Determine the [X, Y] coordinate at the center of the cell enclosing the given text.  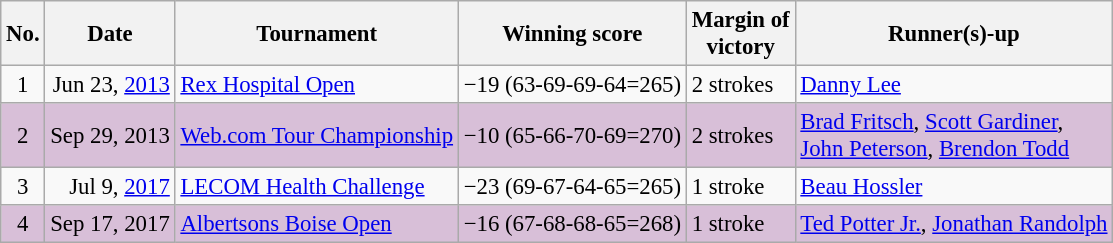
LECOM Health Challenge [316, 187]
3 [23, 187]
Rex Hospital Open [316, 85]
Tournament [316, 34]
4 [23, 224]
1 [23, 85]
Date [110, 34]
Sep 17, 2017 [110, 224]
Ted Potter Jr., Jonathan Randolph [954, 224]
Margin ofvictory [740, 34]
−16 (67-68-68-65=268) [572, 224]
Jul 9, 2017 [110, 187]
Sep 29, 2013 [110, 136]
Albertsons Boise Open [316, 224]
2 [23, 136]
Runner(s)-up [954, 34]
No. [23, 34]
Winning score [572, 34]
Beau Hossler [954, 187]
Web.com Tour Championship [316, 136]
−23 (69-67-64-65=265) [572, 187]
Jun 23, 2013 [110, 85]
Brad Fritsch, Scott Gardiner, John Peterson, Brendon Todd [954, 136]
−10 (65-66-70-69=270) [572, 136]
−19 (63-69-69-64=265) [572, 85]
Danny Lee [954, 85]
